Return the [x, y] coordinate for the center point of the cell that contains the specified text.  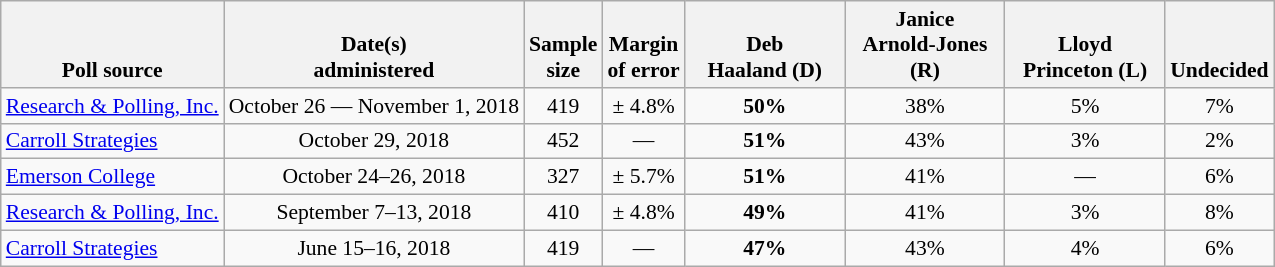
Poll source [112, 44]
38% [925, 106]
October 29, 2018 [374, 141]
2% [1219, 141]
June 15–16, 2018 [374, 248]
7% [1219, 106]
± 5.7% [643, 177]
September 7–13, 2018 [374, 213]
327 [563, 177]
8% [1219, 213]
October 26 — November 1, 2018 [374, 106]
Samplesize [563, 44]
DebHaaland (D) [765, 44]
October 24–26, 2018 [374, 177]
47% [765, 248]
Emerson College [112, 177]
Marginof error [643, 44]
LloydPrinceton (L) [1085, 44]
JaniceArnold-Jones (R) [925, 44]
452 [563, 141]
50% [765, 106]
Date(s)administered [374, 44]
5% [1085, 106]
410 [563, 213]
49% [765, 213]
Undecided [1219, 44]
4% [1085, 248]
